From the cell containing the given text, extract its center point as [X, Y] coordinate. 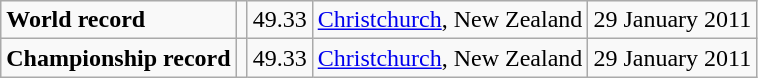
Championship record [118, 58]
World record [118, 20]
